Determine the [x, y] coordinate at the center of the cell enclosing the given text.  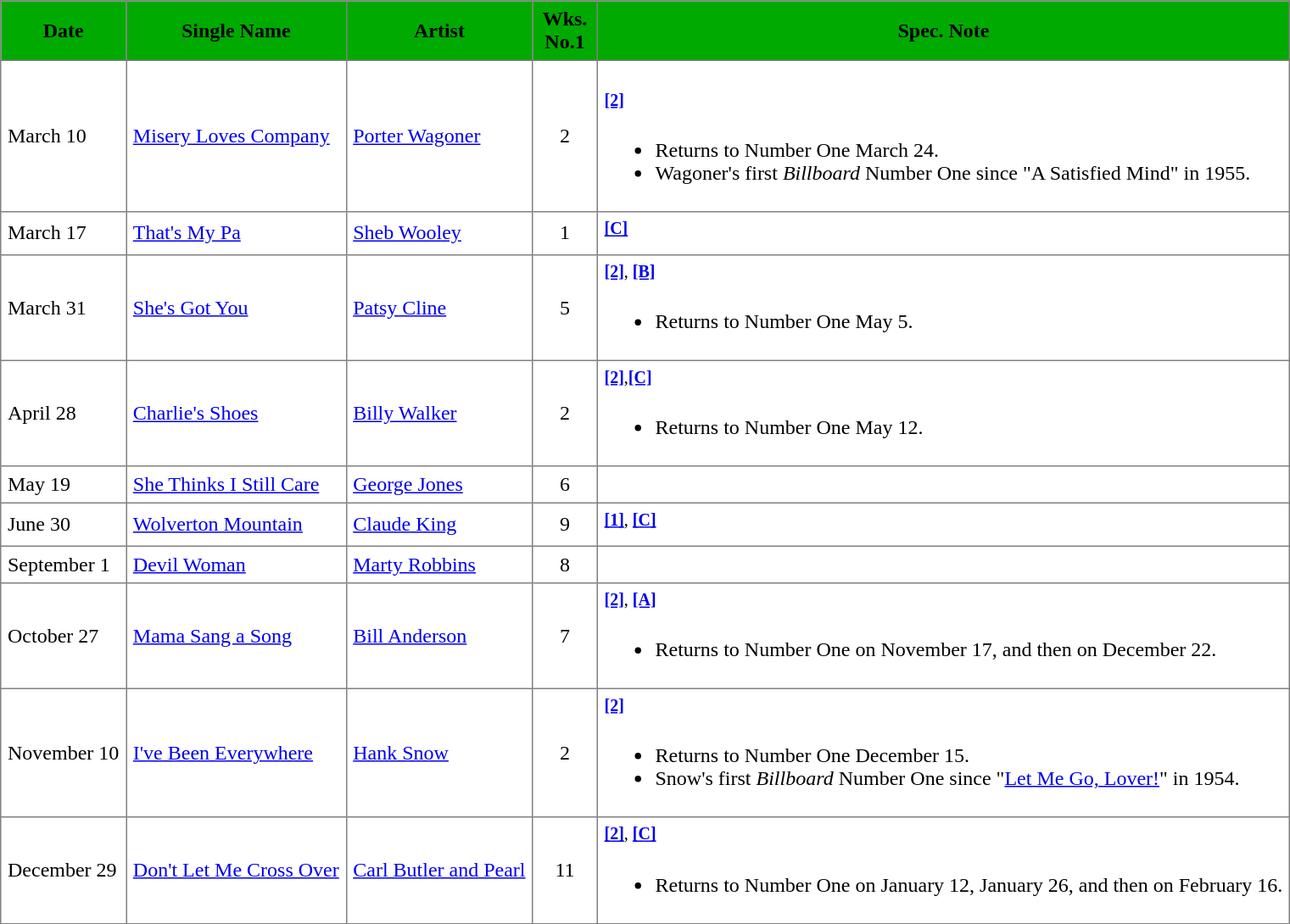
June 30 [64, 525]
Marty Robbins [439, 565]
She's Got You [236, 307]
Mama Sang a Song [236, 636]
[2],[C]Returns to Number One May 12. [943, 414]
Charlie's Shoes [236, 414]
[2]Returns to Number One March 24.Wagoner's first Billboard Number One since "A Satisfied Mind" in 1955. [943, 136]
7 [565, 636]
Billy Walker [439, 414]
Claude King [439, 525]
May 19 [64, 485]
[2], [A]Returns to Number One on November 17, and then on December 22. [943, 636]
11 [565, 870]
[1], [C] [943, 525]
Date [64, 31]
Carl Butler and Pearl [439, 870]
[C] [943, 233]
I've Been Everywhere [236, 753]
1 [565, 233]
Artist [439, 31]
Devil Woman [236, 565]
October 27 [64, 636]
George Jones [439, 485]
Wks. No.1 [565, 31]
Porter Wagoner [439, 136]
September 1 [64, 565]
5 [565, 307]
March 17 [64, 233]
December 29 [64, 870]
November 10 [64, 753]
April 28 [64, 414]
Misery Loves Company [236, 136]
She Thinks I Still Care [236, 485]
Sheb Wooley [439, 233]
That's My Pa [236, 233]
6 [565, 485]
March 10 [64, 136]
Don't Let Me Cross Over [236, 870]
8 [565, 565]
9 [565, 525]
Wolverton Mountain [236, 525]
March 31 [64, 307]
Patsy Cline [439, 307]
Single Name [236, 31]
[2]Returns to Number One December 15.Snow's first Billboard Number One since "Let Me Go, Lover!" in 1954. [943, 753]
Bill Anderson [439, 636]
Hank Snow [439, 753]
[2], [C]Returns to Number One on January 12, January 26, and then on February 16. [943, 870]
[2], [B]Returns to Number One May 5. [943, 307]
Spec. Note [943, 31]
